From the cell containing the given text, extract its center point as [X, Y] coordinate. 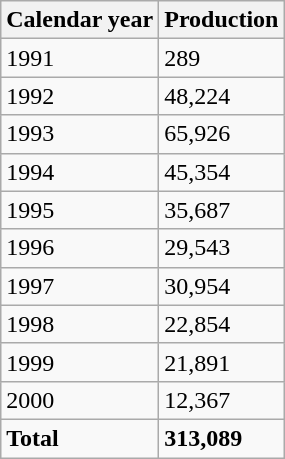
1991 [80, 58]
Total [80, 438]
1992 [80, 96]
289 [222, 58]
48,224 [222, 96]
1996 [80, 248]
30,954 [222, 286]
1993 [80, 134]
2000 [80, 400]
45,354 [222, 172]
21,891 [222, 362]
1998 [80, 324]
Calendar year [80, 20]
Production [222, 20]
1995 [80, 210]
1999 [80, 362]
29,543 [222, 248]
65,926 [222, 134]
313,089 [222, 438]
1994 [80, 172]
1997 [80, 286]
22,854 [222, 324]
12,367 [222, 400]
35,687 [222, 210]
